Search for the cell housing the specified text and yield its [X, Y] center coordinate. 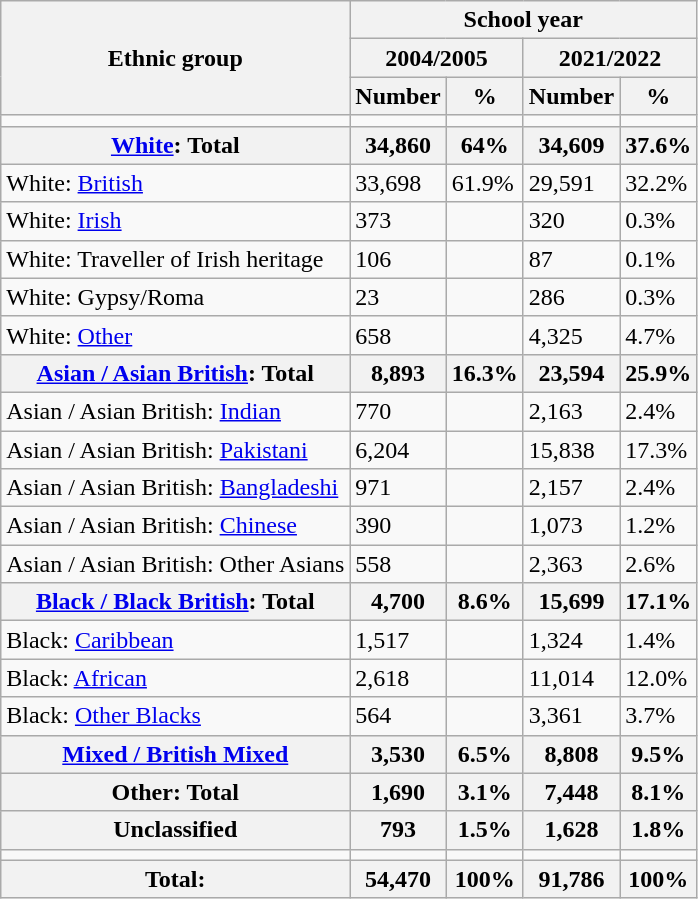
34,860 [398, 145]
320 [571, 221]
Black: Caribbean [176, 640]
Black / Black British: Total [176, 602]
4,700 [398, 602]
7,448 [571, 792]
23,594 [571, 373]
558 [398, 564]
1,324 [571, 640]
1.4% [658, 640]
17.3% [658, 449]
0.1% [658, 259]
1,628 [571, 830]
Asian / Asian British: Total [176, 373]
23 [398, 297]
1,073 [571, 526]
2,618 [398, 678]
9.5% [658, 754]
37.6% [658, 145]
1,517 [398, 640]
1.2% [658, 526]
1.8% [658, 830]
286 [571, 297]
Black: African [176, 678]
12.0% [658, 678]
School year [524, 20]
3,361 [571, 716]
4,325 [571, 335]
White: Gypsy/Roma [176, 297]
91,786 [571, 879]
8,808 [571, 754]
64% [484, 145]
2004/2005 [436, 58]
16.3% [484, 373]
8.1% [658, 792]
33,698 [398, 183]
8,893 [398, 373]
61.9% [484, 183]
373 [398, 221]
25.9% [658, 373]
2021/2022 [610, 58]
2,163 [571, 411]
Asian / Asian British: Indian [176, 411]
Unclassified [176, 830]
8.6% [484, 602]
Ethnic group [176, 58]
2,157 [571, 488]
793 [398, 830]
6.5% [484, 754]
1.5% [484, 830]
34,609 [571, 145]
White: Total [176, 145]
770 [398, 411]
11,014 [571, 678]
White: British [176, 183]
54,470 [398, 879]
15,699 [571, 602]
White: Traveller of Irish heritage [176, 259]
Black: Other Blacks [176, 716]
971 [398, 488]
Asian / Asian British: Other Asians [176, 564]
White: Irish [176, 221]
3,530 [398, 754]
White: Other [176, 335]
15,838 [571, 449]
87 [571, 259]
29,591 [571, 183]
32.2% [658, 183]
Asian / Asian British: Bangladeshi [176, 488]
17.1% [658, 602]
564 [398, 716]
2,363 [571, 564]
2.6% [658, 564]
Other: Total [176, 792]
1,690 [398, 792]
106 [398, 259]
390 [398, 526]
Asian / Asian British: Chinese [176, 526]
Total: [176, 879]
6,204 [398, 449]
658 [398, 335]
3.7% [658, 716]
3.1% [484, 792]
4.7% [658, 335]
Mixed / British Mixed [176, 754]
Asian / Asian British: Pakistani [176, 449]
